Capture the cell that displays the provided text and extract its [x, y] central coordinate. 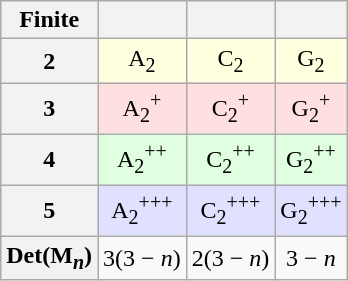
A2+++ [142, 210]
C2+ [230, 108]
C2+++ [230, 210]
C2++ [230, 160]
A2+ [142, 108]
G2 [311, 61]
2(3 − n) [230, 258]
Finite [50, 20]
A2++ [142, 160]
G2++ [311, 160]
G2+++ [311, 210]
C2 [230, 61]
3 − n [311, 258]
Det(Mn) [50, 258]
G2+ [311, 108]
2 [50, 61]
5 [50, 210]
3 [50, 108]
3(3 − n) [142, 258]
4 [50, 160]
A2 [142, 61]
